Determine the [x, y] coordinate at the center of the cell enclosing the given text.  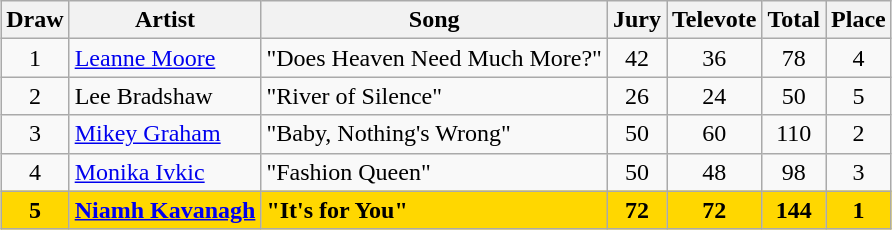
Mikey Graham [165, 134]
110 [794, 134]
Draw [35, 20]
26 [636, 96]
Leanne Moore [165, 58]
Lee Bradshaw [165, 96]
42 [636, 58]
Monika Ivkic [165, 172]
"Fashion Queen" [434, 172]
"Baby, Nothing's Wrong" [434, 134]
Jury [636, 20]
Place [859, 20]
"River of Silence" [434, 96]
Niamh Kavanagh [165, 210]
24 [714, 96]
48 [714, 172]
"It's for You" [434, 210]
Artist [165, 20]
144 [794, 210]
36 [714, 58]
98 [794, 172]
"Does Heaven Need Much More?" [434, 58]
78 [794, 58]
Song [434, 20]
60 [714, 134]
Televote [714, 20]
Total [794, 20]
